Extract the (x, y) coordinate from the center of the cell holding the provided text.  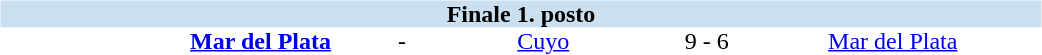
Cuyo (544, 42)
9 - 6 (707, 42)
- (402, 42)
Finale 1. posto (520, 14)
